Scan for the cell matching the given text and deliver its (X, Y) coordinate at center. 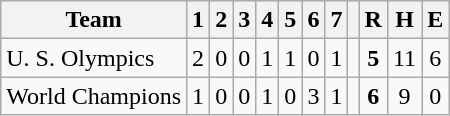
9 (404, 96)
R (373, 20)
H (404, 20)
4 (268, 20)
E (436, 20)
11 (404, 58)
World Champions (94, 96)
U. S. Olympics (94, 58)
7 (336, 20)
Team (94, 20)
